Determine the [X, Y] coordinate at the center of the cell enclosing the given text.  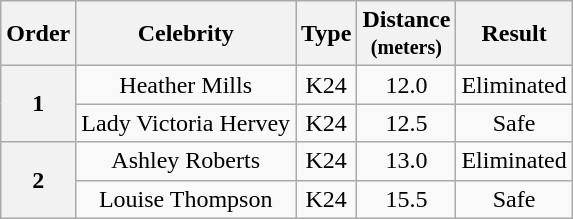
12.5 [406, 123]
13.0 [406, 161]
2 [38, 180]
Celebrity [186, 34]
Order [38, 34]
Heather Mills [186, 85]
Result [514, 34]
Distance(meters) [406, 34]
12.0 [406, 85]
1 [38, 104]
Lady Victoria Hervey [186, 123]
15.5 [406, 199]
Ashley Roberts [186, 161]
Type [326, 34]
Louise Thompson [186, 199]
